Search for the cell housing the specified text and yield its [X, Y] center coordinate. 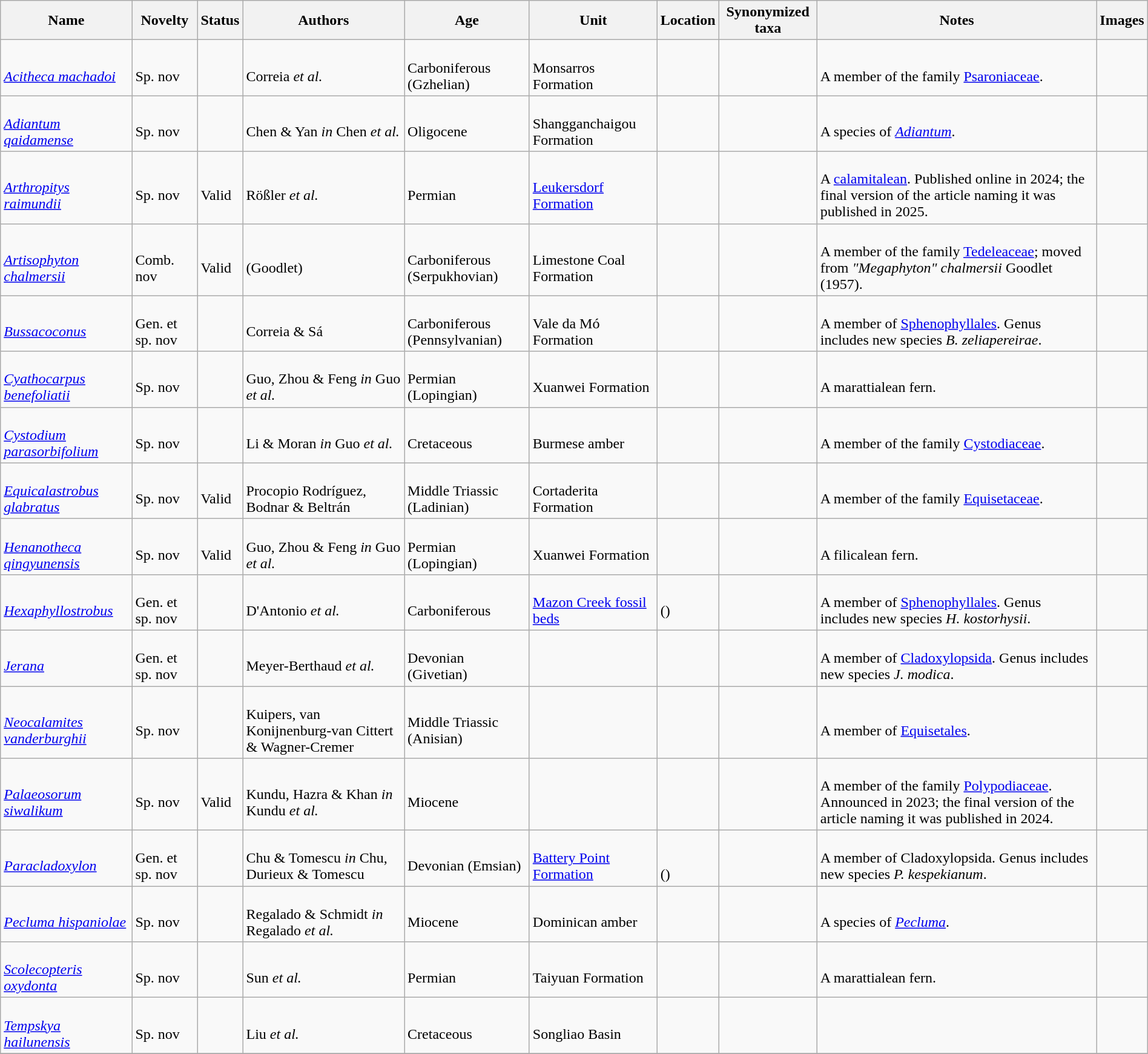
Authors [323, 21]
D'Antonio et al. [323, 602]
Songliao Basin [593, 1026]
A member of the family Cystodiaceae. [957, 435]
Acitheca machadoi [67, 68]
Monsarros Formation [593, 68]
A member of the family Psaroniaceae. [957, 68]
Burmese amber [593, 435]
Unit [593, 21]
Kundu, Hazra & Khan in Kundu et al. [323, 795]
Devonian (Emsian) [467, 858]
Chen & Yan in Chen et al. [323, 124]
A member of the family Tedeleaceae; moved from "Megaphyton" chalmersii Goodlet (1957). [957, 259]
Henanotheca qingyunensis [67, 546]
Age [467, 21]
Synonymized taxa [768, 21]
Meyer-Berthaud et al. [323, 658]
Middle Triassic (Anisian) [467, 722]
Bussacoconus [67, 323]
Status [220, 21]
Equicalastrobus glabratus [67, 491]
Leukersdorf Formation [593, 188]
Carboniferous (Gzhelian) [467, 68]
Rößler et al. [323, 188]
Artisophyton chalmersii [67, 259]
A species of Pecluma. [957, 914]
Shangganchaigou Formation [593, 124]
Carboniferous (Pennsylvanian) [467, 323]
A filicalean fern. [957, 546]
Arthropitys raimundii [67, 188]
Chu & Tomescu in Chu, Durieux & Tomescu [323, 858]
Battery Point Formation [593, 858]
Vale da Mó Formation [593, 323]
Procopio Rodríguez, Bodnar & Beltrán [323, 491]
A member of the family Polypodiaceae. Announced in 2023; the final version of the article naming it was published in 2024. [957, 795]
Oligocene [467, 124]
Kuipers, van Konijnenburg-van Cittert & Wagner-Cremer [323, 722]
Correia et al. [323, 68]
Comb. nov [165, 259]
Location [688, 21]
Hexaphyllostrobus [67, 602]
Dominican amber [593, 914]
Carboniferous (Serpukhovian) [467, 259]
Mazon Creek fossil beds [593, 602]
A member of Cladoxylopsida. Genus includes new species J. modica. [957, 658]
Cyathocarpus benefoliatii [67, 379]
A member of Sphenophyllales. Genus includes new species H. kostorhysii. [957, 602]
Sun et al. [323, 970]
Palaeosorum siwalikum [67, 795]
Name [67, 21]
A species of Adiantum. [957, 124]
Devonian (Givetian) [467, 658]
Paracladoxylon [67, 858]
Novelty [165, 21]
Cystodium parasorbifolium [67, 435]
Images [1122, 21]
Jerana [67, 658]
A member of Cladoxylopsida. Genus includes new species P. kespekianum. [957, 858]
A member of Sphenophyllales. Genus includes new species B. zeliapereirae. [957, 323]
Correia & Sá [323, 323]
Taiyuan Formation [593, 970]
Regalado & Schmidt in Regalado et al. [323, 914]
Limestone Coal Formation [593, 259]
Adiantum qaidamense [67, 124]
A member of Equisetales. [957, 722]
A calamitalean. Published online in 2024; the final version of the article naming it was published in 2025. [957, 188]
Neocalamites vanderburghii [67, 722]
Pecluma hispaniolae [67, 914]
Tempskya hailunensis [67, 1026]
Li & Moran in Guo et al. [323, 435]
A member of the family Equisetaceae. [957, 491]
Liu et al. [323, 1026]
Cortaderita Formation [593, 491]
Scolecopteris oxydonta [67, 970]
Middle Triassic (Ladinian) [467, 491]
Notes [957, 21]
(Goodlet) [323, 259]
Carboniferous [467, 602]
